Return the (X, Y) coordinate for the center point of the cell that contains the specified text.  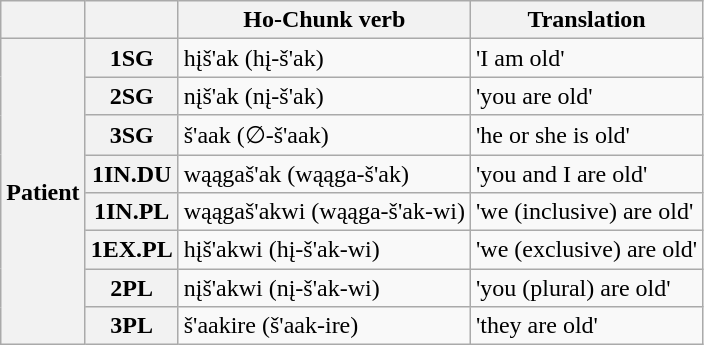
1IN.DU (132, 173)
'you are old' (586, 96)
'he or she is old' (586, 135)
hįš'ak (hį-š'ak) (324, 58)
'I am old' (586, 58)
nįš'ak (nį-š'ak) (324, 96)
Ho-Chunk verb (324, 20)
3PL (132, 326)
'we (exclusive) are old' (586, 250)
1SG (132, 58)
2PL (132, 288)
š'aakire (š'aak-ire) (324, 326)
'you (plural) are old' (586, 288)
'we (inclusive) are old' (586, 212)
hįš'akwi (hį-š'ak-wi) (324, 250)
nįš'akwi (nį-š'ak-wi) (324, 288)
'you and I are old' (586, 173)
wąągaš'ak (wąąga-š'ak) (324, 173)
2SG (132, 96)
3SG (132, 135)
Translation (586, 20)
š'aak (∅-š'aak) (324, 135)
1IN.PL (132, 212)
Patient (43, 192)
'they are old' (586, 326)
1EX.PL (132, 250)
wąągaš'akwi (wąąga-š'ak-wi) (324, 212)
